Scan for the cell matching the given text and deliver its [X, Y] coordinate at center. 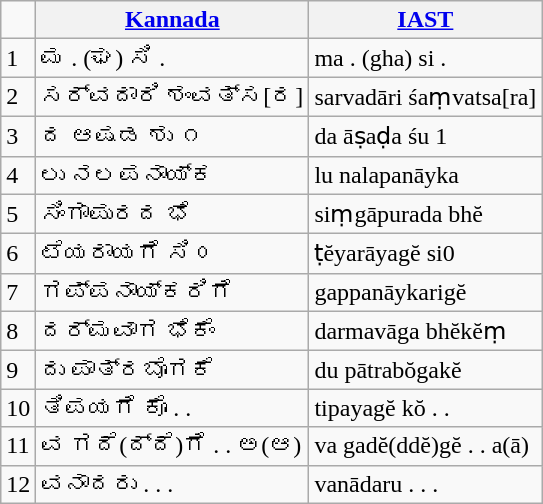
ವನಾದರು . . . [172, 484]
ದು ಪಾತ್ರಬೊಗಕೆ [172, 370]
ದರ್ಮವಾಗ ಭೆಕೆಂ [172, 331]
IAST [426, 20]
2 [18, 97]
ಮ . (ಘ) ಸಿ . [172, 58]
ತಿಪಯಗೆ ಕೊ . . [172, 408]
va gadĕ(ddĕ)gĕ . . a(ā) [426, 446]
9 [18, 370]
5 [18, 214]
ಗಪ್ಪನಾಯ್ಕರಿಗೆ [172, 292]
vanādaru . . . [426, 484]
sarvadāri śaṃvatsa[ra] [426, 97]
Kannada [172, 20]
lu nalapanāyka [426, 175]
ṭĕyarāyagĕ si0 [426, 254]
siṃgāpurada bhĕ [426, 214]
10 [18, 408]
3 [18, 136]
da āṣaḍa śu 1 [426, 136]
ಸಿಂಗಾಪುರದ ಭೆ [172, 214]
7 [18, 292]
11 [18, 446]
6 [18, 254]
ದ ಆಷಡ ಶು ೧ [172, 136]
gappanāykarigĕ [426, 292]
darmavāga bhĕkĕṃ [426, 331]
8 [18, 331]
ಲು ನಲಪನಾಯ್ಕ [172, 175]
ma . (gha) si . [426, 58]
ಸರ್ವದಾರಿ ಶಂವತ್ಸ[ರ] [172, 97]
4 [18, 175]
12 [18, 484]
ವ ಗದೆ(ದ್ದೆ)ಗೆ . . ಅ(ಆ) [172, 446]
ಟೆಯರಾಯಗೆ ಸಿ೦ [172, 254]
tipayagĕ kŏ . . [426, 408]
du pātrabŏgakĕ [426, 370]
1 [18, 58]
